Extract the (X, Y) coordinate from the center of the cell holding the provided text.  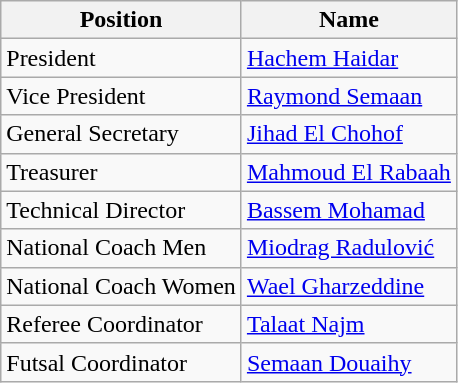
Miodrag Radulović (348, 248)
Wael Gharzeddine (348, 286)
Talaat Najm (348, 324)
National Coach Women (122, 286)
Name (348, 20)
Jihad El Chohof (348, 134)
National Coach Men (122, 248)
Position (122, 20)
Vice President (122, 96)
Raymond Semaan (348, 96)
Referee Coordinator (122, 324)
President (122, 58)
Futsal Coordinator (122, 362)
Semaan Douaihy (348, 362)
Treasurer (122, 172)
Bassem Mohamad (348, 210)
Technical Director (122, 210)
Hachem Haidar (348, 58)
General Secretary (122, 134)
Mahmoud El Rabaah (348, 172)
